Return [X, Y] of the center of cell containing provided text 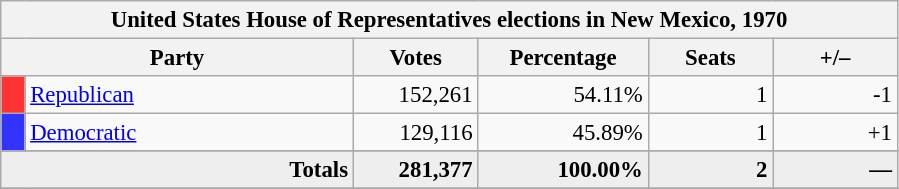
281,377 [416, 170]
Party [178, 58]
54.11% [563, 95]
129,116 [416, 133]
+/– [836, 58]
Percentage [563, 58]
+1 [836, 133]
— [836, 170]
-1 [836, 95]
Democratic [189, 133]
Votes [416, 58]
Totals [178, 170]
Seats [710, 58]
United States House of Representatives elections in New Mexico, 1970 [450, 20]
152,261 [416, 95]
45.89% [563, 133]
100.00% [563, 170]
Republican [189, 95]
2 [710, 170]
